Find where the given text appears and provide that cell's center as [X, Y] coordinate. 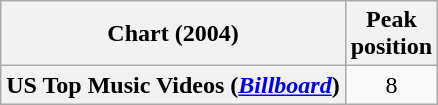
8 [391, 85]
Chart (2004) [173, 34]
Peakposition [391, 34]
US Top Music Videos (Billboard) [173, 85]
